For the text-containing cell, return its midpoint in [X, Y] coordinate format. 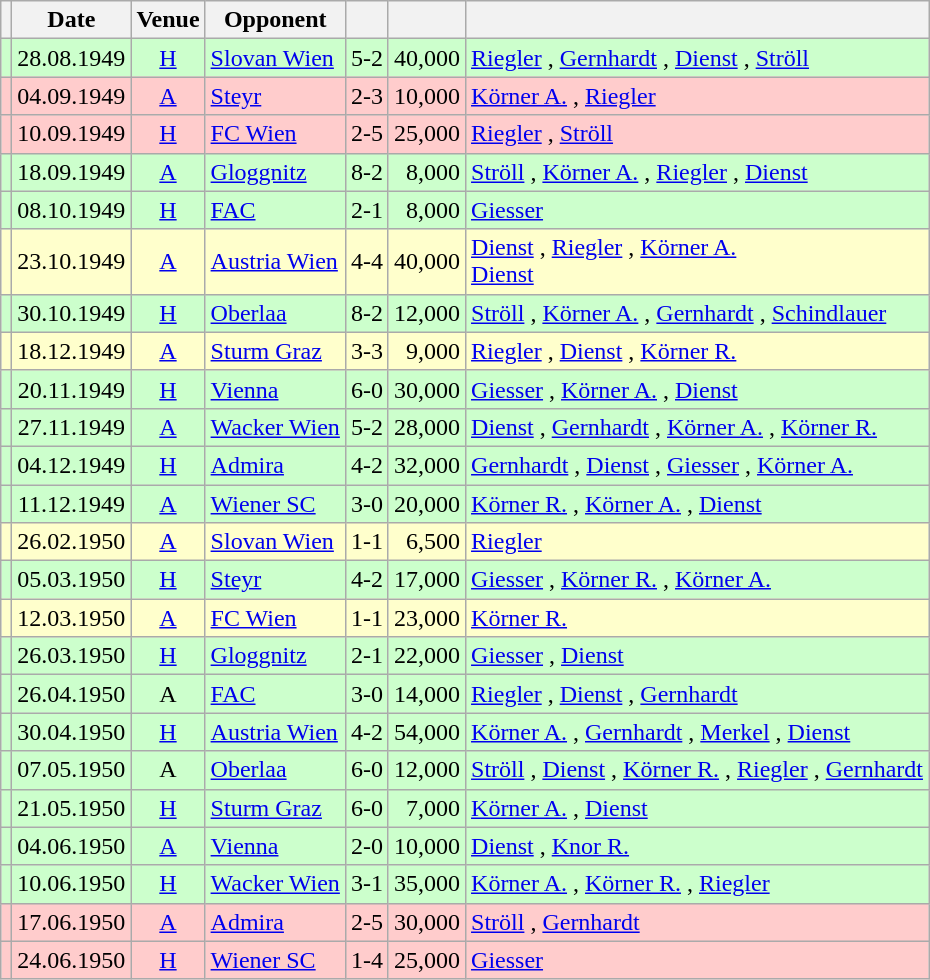
04.12.1949 [72, 465]
Dienst , Riegler , Körner A. Dienst [698, 262]
Riegler , Dienst , Gernhardt [698, 694]
Körner R. , Körner A. , Dienst [698, 503]
23.10.1949 [72, 262]
08.10.1949 [72, 210]
21.05.1950 [72, 808]
17,000 [426, 580]
Körner A. , Körner R. , Riegler [698, 884]
6,500 [426, 542]
3-1 [366, 884]
28,000 [426, 427]
Riegler , Ströll [698, 134]
10.09.1949 [72, 134]
04.09.1949 [72, 96]
26.02.1950 [72, 542]
12.03.1950 [72, 618]
30.10.1949 [72, 313]
26.03.1950 [72, 656]
05.03.1950 [72, 580]
07.05.1950 [72, 770]
Date [72, 20]
2-3 [366, 96]
54,000 [426, 732]
20.11.1949 [72, 389]
4-4 [366, 262]
Körner A. , Dienst [698, 808]
17.06.1950 [72, 922]
11.12.1949 [72, 503]
26.04.1950 [72, 694]
Gernhardt , Dienst , Giesser , Körner A. [698, 465]
Dienst , Gernhardt , Körner A. , Körner R. [698, 427]
Ströll , Körner A. , Riegler , Dienst [698, 172]
18.09.1949 [72, 172]
Giesser , Körner R. , Körner A. [698, 580]
23,000 [426, 618]
Ströll , Körner A. , Gernhardt , Schindlauer [698, 313]
22,000 [426, 656]
Riegler , Gernhardt , Dienst , Ströll [698, 58]
Giesser , Dienst [698, 656]
Opponent [275, 20]
Ströll , Dienst , Körner R. , Riegler , Gernhardt [698, 770]
14,000 [426, 694]
04.06.1950 [72, 846]
10.06.1950 [72, 884]
28.08.1949 [72, 58]
Venue [168, 20]
24.06.1950 [72, 960]
20,000 [426, 503]
27.11.1949 [72, 427]
Körner R. [698, 618]
35,000 [426, 884]
9,000 [426, 351]
Giesser , Körner A. , Dienst [698, 389]
Dienst , Knor R. [698, 846]
18.12.1949 [72, 351]
Körner A. , Gernhardt , Merkel , Dienst [698, 732]
Körner A. , Riegler [698, 96]
7,000 [426, 808]
Riegler [698, 542]
3-3 [366, 351]
30.04.1950 [72, 732]
1-4 [366, 960]
2-0 [366, 846]
Riegler , Dienst , Körner R. [698, 351]
32,000 [426, 465]
Ströll , Gernhardt [698, 922]
